Identify which cell holds the provided text, then report its (X, Y) central coordinate. 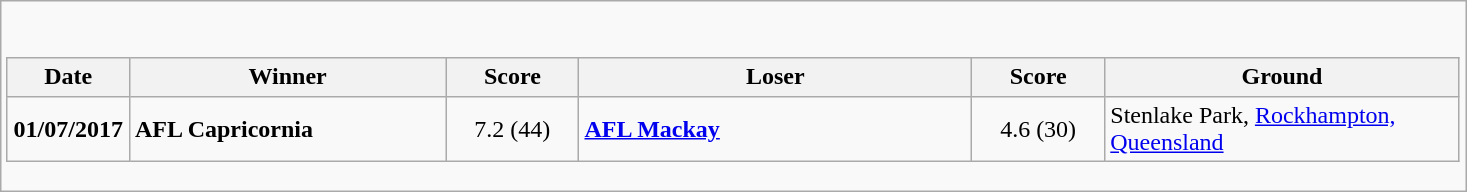
4.6 (30) (1038, 128)
Stenlake Park, Rockhampton, Queensland (1282, 128)
Date Winner Score Loser Score Ground 01/07/2017 AFL Capricornia 7.2 (44) AFL Mackay 4.6 (30) Stenlake Park, Rockhampton, Queensland (734, 96)
Loser (776, 77)
7.2 (44) (512, 128)
AFL Mackay (776, 128)
AFL Capricornia (287, 128)
Winner (287, 77)
Date (68, 77)
Ground (1282, 77)
01/07/2017 (68, 128)
